Identify which cell holds the provided text, then report its [X, Y] central coordinate. 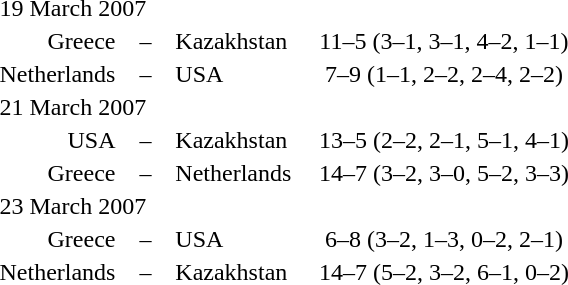
Netherlands [234, 173]
